Extract the (x, y) coordinate from the center of the cell holding the provided text.  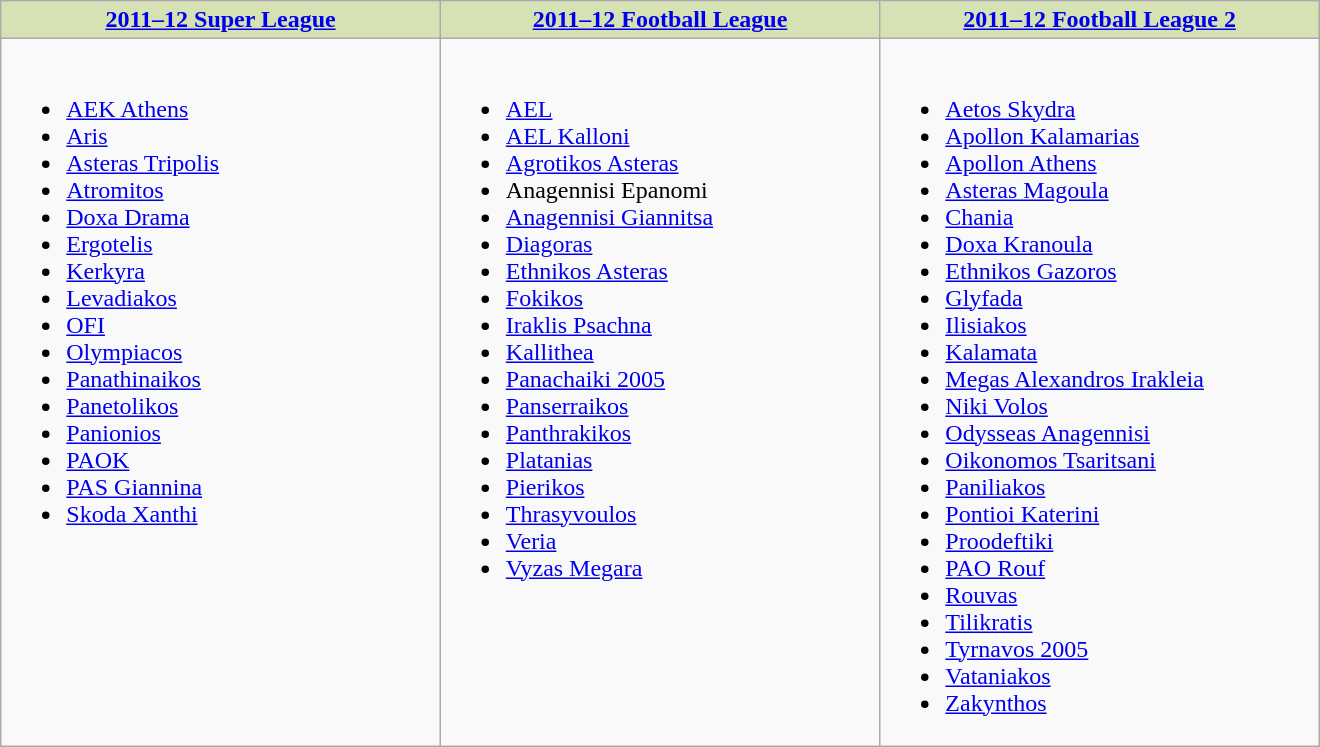
2011–12 Football League 2 (1100, 20)
2011–12 Super League (221, 20)
2011–12 Football League (660, 20)
AEK AthensArisAsteras TripolisAtromitosDoxa DramaErgotelisKerkyraLevadiakosOFIOlympiacosPanathinaikosPanetolikosPanioniosPAOKPAS GianninaSkoda Xanthi (221, 392)
